Search for the cell housing the specified text and yield its [X, Y] center coordinate. 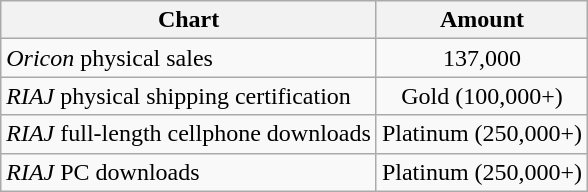
Oricon physical sales [189, 58]
137,000 [482, 58]
RIAJ full-length cellphone downloads [189, 134]
Amount [482, 20]
RIAJ physical shipping certification [189, 96]
RIAJ PC downloads [189, 172]
Chart [189, 20]
Gold (100,000+) [482, 96]
